Provide the (X, Y) coordinate of the cell's center where the given text is located.  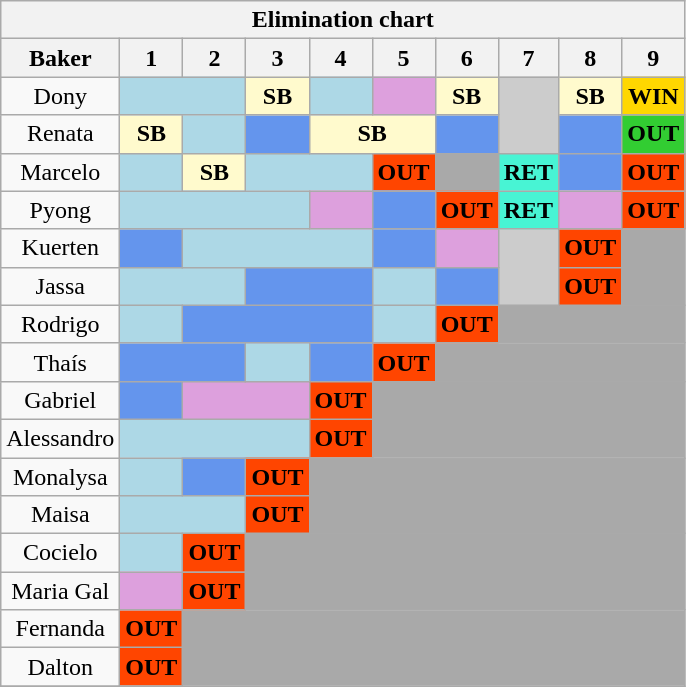
Fernanda (60, 629)
7 (528, 58)
8 (590, 58)
Pyong (60, 210)
Jassa (60, 286)
WIN (654, 96)
1 (152, 58)
9 (654, 58)
5 (404, 58)
3 (278, 58)
Elimination chart (343, 20)
Baker (60, 58)
Maisa (60, 515)
4 (340, 58)
Gabriel (60, 400)
Thaís (60, 362)
Alessandro (60, 438)
Kuerten (60, 248)
Marcelo (60, 172)
Cocielo (60, 553)
6 (466, 58)
2 (214, 58)
Renata (60, 134)
Dony (60, 96)
Maria Gal (60, 591)
Dalton (60, 667)
Rodrigo (60, 324)
Monalysa (60, 477)
